Locate the cell with the specified text and output its (x, y) center coordinate. 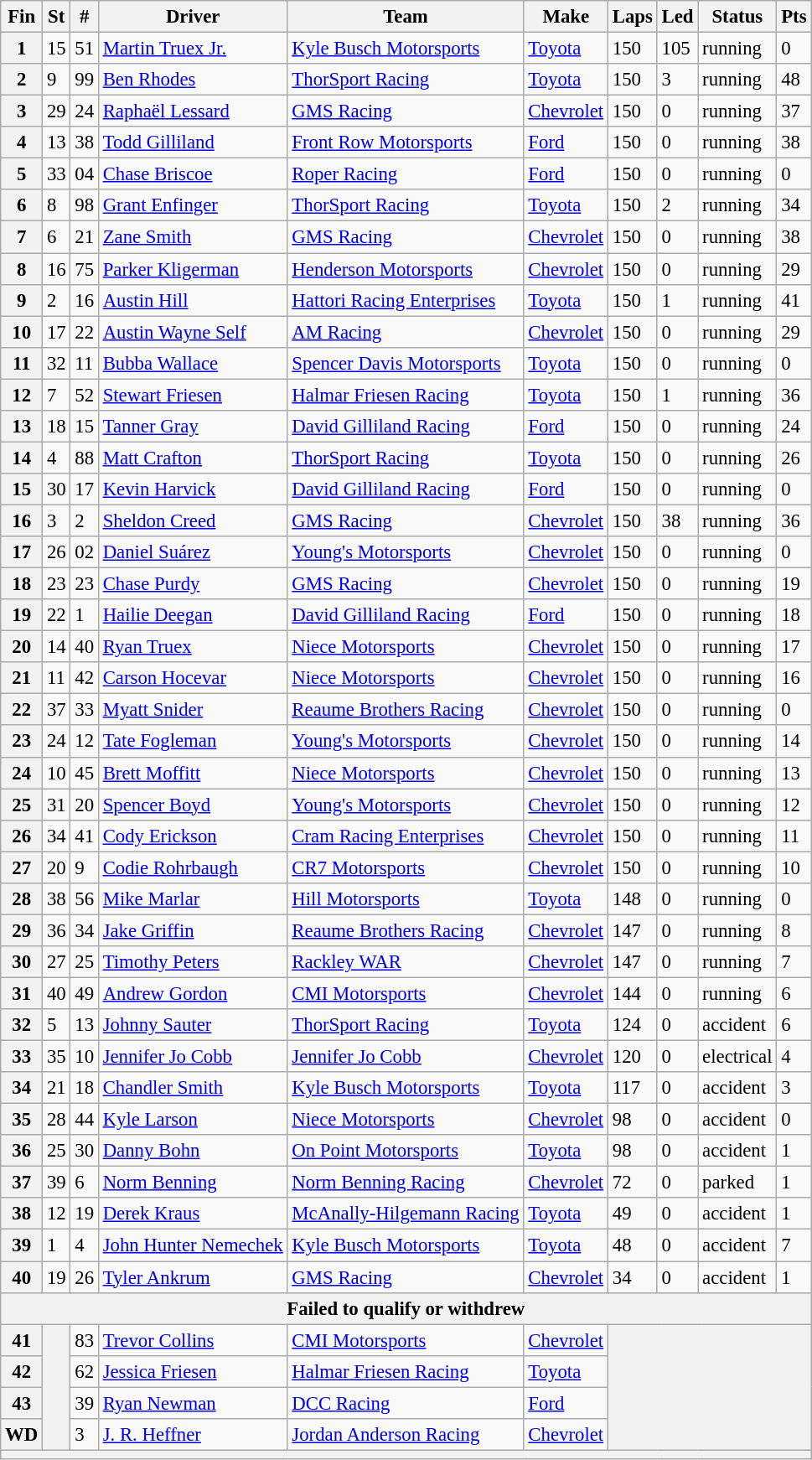
Roper Racing (406, 174)
WD (22, 1435)
51 (84, 49)
02 (84, 552)
Daniel Suárez (193, 552)
Hailie Deegan (193, 615)
St (57, 17)
Fin (22, 17)
Matt Crafton (193, 458)
AM Racing (406, 332)
Chandler Smith (193, 1088)
Hill Motorsports (406, 899)
56 (84, 899)
52 (84, 395)
Sheldon Creed (193, 520)
124 (632, 1025)
Grant Enfinger (193, 205)
J. R. Heffner (193, 1435)
45 (84, 773)
Laps (632, 17)
Pts (794, 17)
Jordan Anderson Racing (406, 1435)
Codie Rohrbaugh (193, 867)
Austin Wayne Self (193, 332)
Ryan Newman (193, 1403)
# (84, 17)
Ryan Truex (193, 647)
Spencer Davis Motorsports (406, 363)
Parker Kligerman (193, 269)
Zane Smith (193, 237)
105 (677, 49)
44 (84, 1120)
Tanner Gray (193, 427)
Driver (193, 17)
Trevor Collins (193, 1340)
117 (632, 1088)
Todd Gilliland (193, 142)
75 (84, 269)
Mike Marlar (193, 899)
148 (632, 899)
Carson Hocevar (193, 678)
72 (632, 1183)
Chase Purdy (193, 584)
Bubba Wallace (193, 363)
04 (84, 174)
Johnny Sauter (193, 1025)
43 (22, 1403)
Rackley WAR (406, 962)
Front Row Motorsports (406, 142)
Norm Benning (193, 1183)
Cody Erickson (193, 836)
Norm Benning Racing (406, 1183)
Cram Racing Enterprises (406, 836)
Hattori Racing Enterprises (406, 300)
CR7 Motorsports (406, 867)
John Hunter Nemechek (193, 1245)
Make (566, 17)
Jake Griffin (193, 930)
Raphaël Lessard (193, 111)
144 (632, 993)
Stewart Friesen (193, 395)
DCC Racing (406, 1403)
Failed to qualify or withdrew (406, 1308)
McAnally-Hilgemann Racing (406, 1214)
Myatt Snider (193, 710)
99 (84, 80)
Derek Kraus (193, 1214)
Martin Truex Jr. (193, 49)
Brett Moffitt (193, 773)
Andrew Gordon (193, 993)
120 (632, 1057)
electrical (737, 1057)
Tate Fogleman (193, 742)
Kevin Harvick (193, 489)
Tyler Ankrum (193, 1277)
Team (406, 17)
Spencer Boyd (193, 805)
Chase Briscoe (193, 174)
62 (84, 1371)
On Point Motorsports (406, 1151)
Jessica Friesen (193, 1371)
parked (737, 1183)
Henderson Motorsports (406, 269)
Status (737, 17)
Austin Hill (193, 300)
88 (84, 458)
Timothy Peters (193, 962)
83 (84, 1340)
Ben Rhodes (193, 80)
Kyle Larson (193, 1120)
Led (677, 17)
Danny Bohn (193, 1151)
